Scan for the cell matching the given text and deliver its [x, y] coordinate at center. 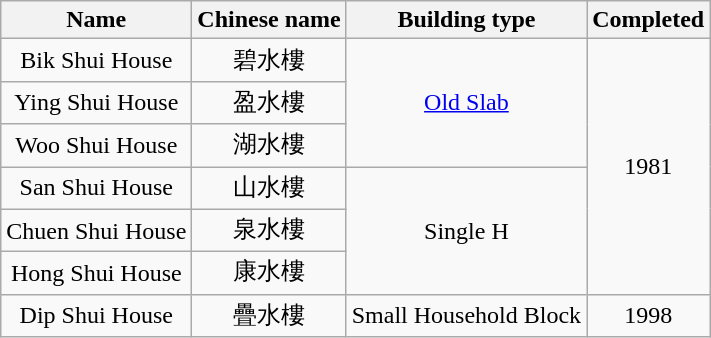
Ying Shui House [96, 102]
碧水樓 [269, 60]
San Shui House [96, 188]
Name [96, 20]
Small Household Block [466, 316]
山水樓 [269, 188]
Dip Shui House [96, 316]
泉水樓 [269, 230]
Woo Shui House [96, 146]
Hong Shui House [96, 274]
湖水樓 [269, 146]
Completed [648, 20]
Chuen Shui House [96, 230]
Building type [466, 20]
疊水樓 [269, 316]
Single H [466, 230]
Old Slab [466, 103]
1981 [648, 166]
盈水樓 [269, 102]
康水樓 [269, 274]
Bik Shui House [96, 60]
Chinese name [269, 20]
1998 [648, 316]
